Return (X, Y) of the center of cell containing provided text 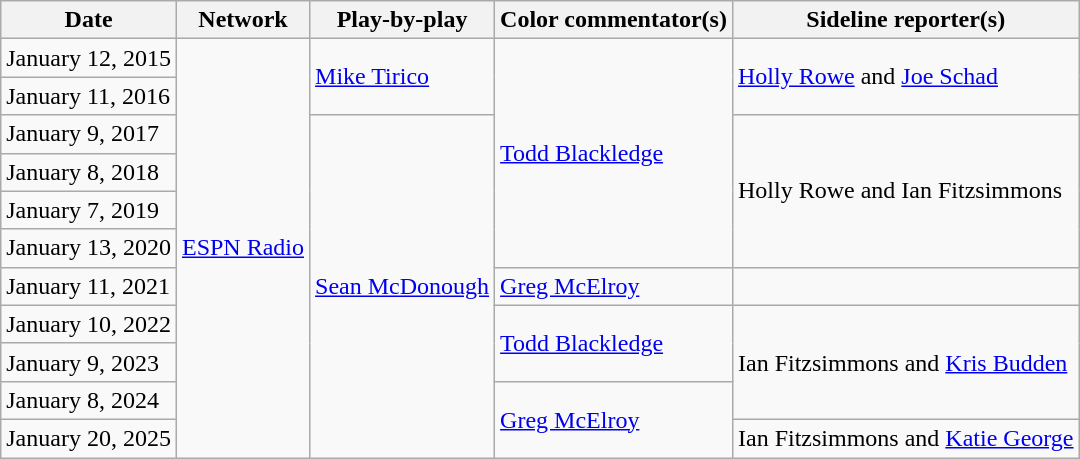
January 7, 2019 (89, 210)
Mike Tirico (402, 77)
Play-by-play (402, 20)
January 12, 2015 (89, 58)
January 8, 2018 (89, 172)
January 9, 2017 (89, 134)
January 11, 2021 (89, 286)
January 13, 2020 (89, 248)
Holly Rowe and Ian Fitzsimmons (906, 191)
January 8, 2024 (89, 400)
Network (242, 20)
Date (89, 20)
Color commentator(s) (614, 20)
ESPN Radio (242, 248)
January 9, 2023 (89, 362)
Holly Rowe and Joe Schad (906, 77)
January 20, 2025 (89, 438)
Ian Fitzsimmons and Katie George (906, 438)
January 11, 2016 (89, 96)
January 10, 2022 (89, 324)
Sideline reporter(s) (906, 20)
Ian Fitzsimmons and Kris Budden (906, 362)
Sean McDonough (402, 286)
